Return the [x, y] coordinate for the center point of the cell that contains the specified text.  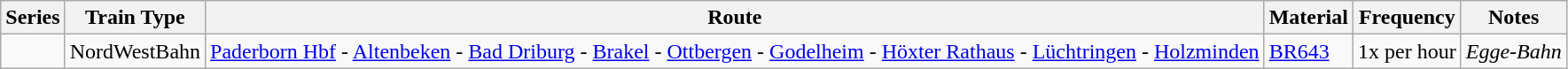
Train Type [135, 18]
Series [33, 18]
Frequency [1407, 18]
Material [1308, 18]
1x per hour [1407, 51]
Route [736, 18]
Paderborn Hbf - Altenbeken - Bad Driburg - Brakel - Ottbergen - Godelheim - Höxter Rathaus - Lüchtringen - Holzminden [736, 51]
Notes [1514, 18]
NordWestBahn [135, 51]
BR643 [1308, 51]
Egge-Bahn [1514, 51]
